Extract the [x, y] coordinate from the center of the cell holding the provided text.  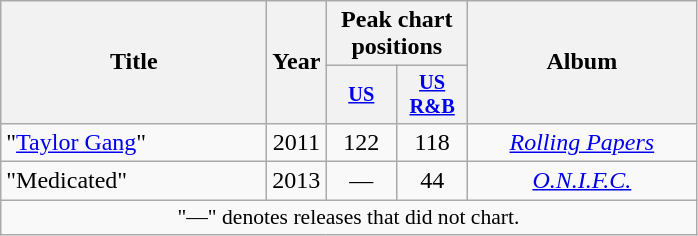
"Taylor Gang" [134, 142]
O.N.I.F.C. [582, 181]
2013 [296, 181]
USR&B [432, 95]
122 [362, 142]
Album [582, 62]
— [362, 181]
"—" denotes releases that did not chart. [348, 218]
"Medicated" [134, 181]
44 [432, 181]
Year [296, 62]
Rolling Papers [582, 142]
US [362, 95]
Title [134, 62]
118 [432, 142]
2011 [296, 142]
Peak chart positions [397, 34]
